Return [X, Y] of the center of cell containing provided text 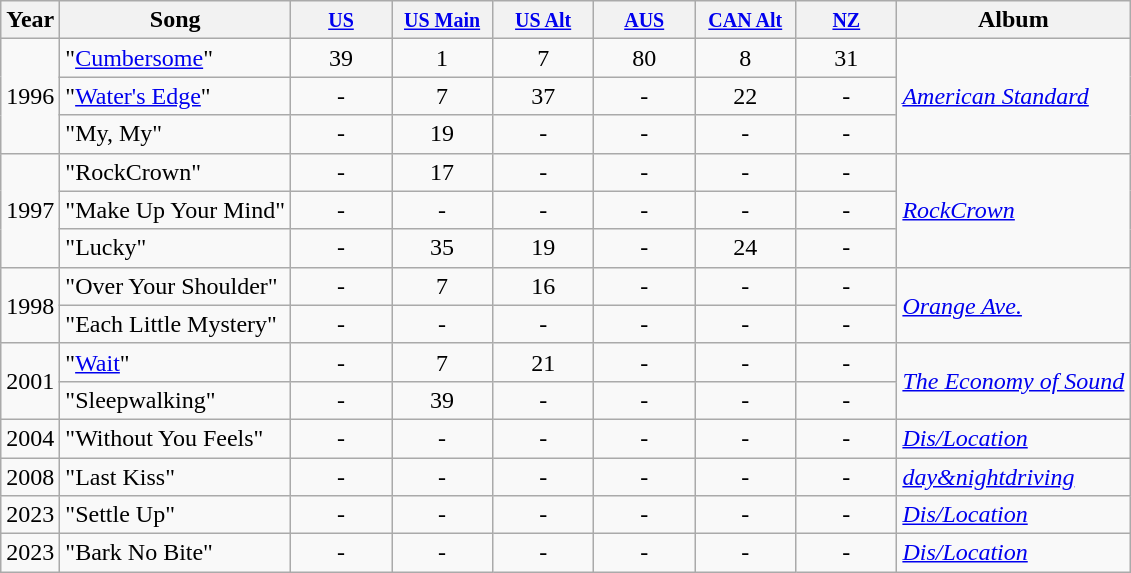
US Main [442, 20]
2004 [30, 438]
"Bark No Bite" [176, 553]
Album [1014, 20]
RockCrown [1014, 210]
1996 [30, 96]
80 [644, 58]
"Water's Edge" [176, 96]
1998 [30, 305]
"Over Your Shoulder" [176, 286]
"Without You Feels" [176, 438]
21 [544, 362]
2008 [30, 477]
day&nightdriving [1014, 477]
1997 [30, 210]
"Lucky" [176, 248]
Orange Ave. [1014, 305]
AUS [644, 20]
Year [30, 20]
"Make Up Your Mind" [176, 210]
1 [442, 58]
US [340, 20]
"RockCrown" [176, 172]
NZ [846, 20]
"Settle Up" [176, 515]
Song [176, 20]
"Sleepwalking" [176, 400]
8 [746, 58]
16 [544, 286]
The Economy of Sound [1014, 381]
"Each Little Mystery" [176, 324]
American Standard [1014, 96]
US Alt [544, 20]
31 [846, 58]
17 [442, 172]
35 [442, 248]
37 [544, 96]
"Wait" [176, 362]
CAN Alt [746, 20]
"My, My" [176, 134]
"Last Kiss" [176, 477]
"Cumbersome" [176, 58]
24 [746, 248]
22 [746, 96]
2001 [30, 381]
